From the cell containing the given text, extract its center point as [X, Y] coordinate. 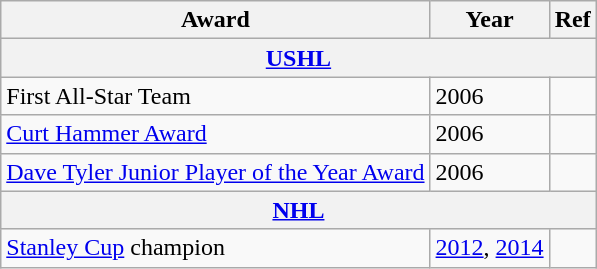
Award [216, 20]
Curt Hammer Award [216, 134]
Dave Tyler Junior Player of the Year Award [216, 172]
2012, 2014 [490, 248]
Ref [572, 20]
USHL [298, 58]
Stanley Cup champion [216, 248]
NHL [298, 210]
Year [490, 20]
First All-Star Team [216, 96]
